Extract the (x, y) coordinate from the center of the cell holding the provided text.  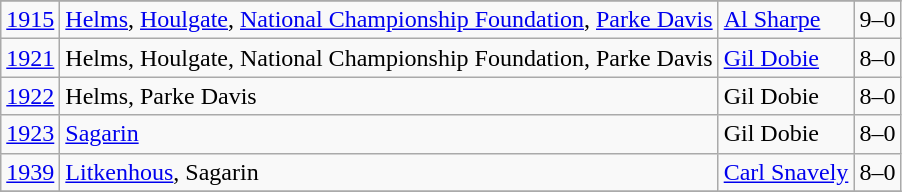
Litkenhous, Sagarin (389, 172)
1939 (30, 172)
1922 (30, 96)
9–0 (878, 20)
Sagarin (389, 134)
Helms, Parke Davis (389, 96)
1921 (30, 58)
Carl Snavely (786, 172)
1923 (30, 134)
Al Sharpe (786, 20)
1915 (30, 20)
